Provide the [x, y] coordinate of the cell's center where the given text is located.  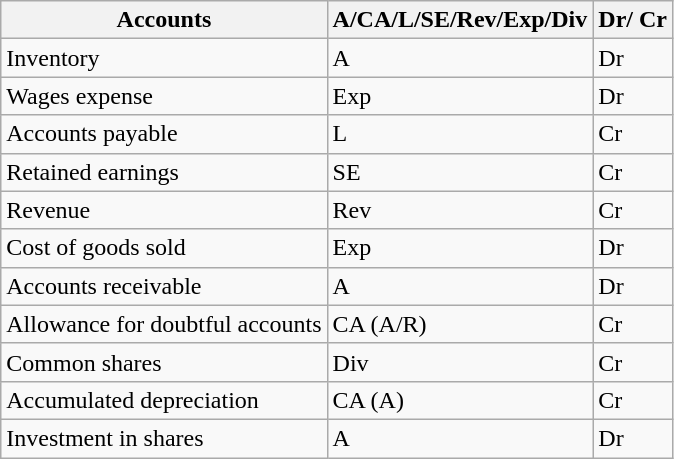
CA (A) [460, 400]
Accumulated depreciation [164, 400]
Rev [460, 210]
L [460, 134]
Accounts [164, 20]
CA (A/R) [460, 324]
Allowance for doubtful accounts [164, 324]
Cost of goods sold [164, 248]
Common shares [164, 362]
Inventory [164, 58]
Accounts receivable [164, 286]
Accounts payable [164, 134]
Wages expense [164, 96]
Div [460, 362]
Investment in shares [164, 438]
A/CA/L/SE/Rev/Exp/Div [460, 20]
Dr/ Cr [633, 20]
Revenue [164, 210]
Retained earnings [164, 172]
SE [460, 172]
